Capture the cell that displays the provided text and extract its [X, Y] central coordinate. 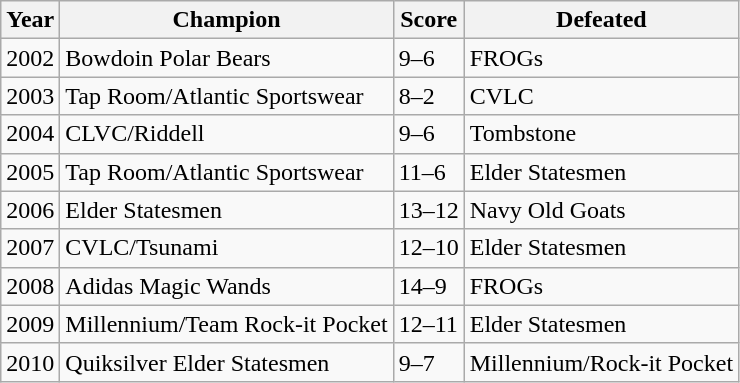
2005 [30, 172]
Score [428, 20]
Quiksilver Elder Statesmen [226, 362]
2007 [30, 248]
Year [30, 20]
Millennium/Team Rock-it Pocket [226, 324]
2003 [30, 96]
2010 [30, 362]
2002 [30, 58]
Tombstone [601, 134]
CVLC [601, 96]
9–7 [428, 362]
Defeated [601, 20]
Champion [226, 20]
Adidas Magic Wands [226, 286]
2006 [30, 210]
14–9 [428, 286]
CVLC/Tsunami [226, 248]
13–12 [428, 210]
11–6 [428, 172]
Bowdoin Polar Bears [226, 58]
2008 [30, 286]
12–11 [428, 324]
12–10 [428, 248]
2004 [30, 134]
Millennium/Rock-it Pocket [601, 362]
CLVC/Riddell [226, 134]
Navy Old Goats [601, 210]
2009 [30, 324]
8–2 [428, 96]
